Find where the given text appears and provide that cell's center as (X, Y) coordinate. 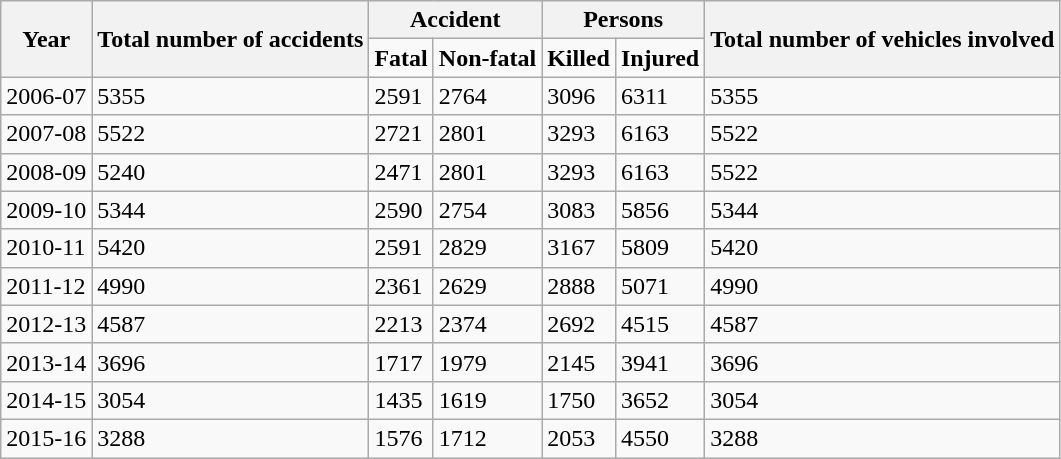
2721 (401, 134)
2011-12 (46, 286)
1750 (579, 400)
2053 (579, 438)
Total number of accidents (230, 39)
2145 (579, 362)
3941 (660, 362)
6311 (660, 96)
3083 (579, 210)
1435 (401, 400)
2888 (579, 286)
2361 (401, 286)
3652 (660, 400)
2007-08 (46, 134)
Year (46, 39)
5071 (660, 286)
2629 (487, 286)
5240 (230, 172)
Killed (579, 58)
1619 (487, 400)
Fatal (401, 58)
2006-07 (46, 96)
1979 (487, 362)
4515 (660, 324)
1576 (401, 438)
Accident (456, 20)
2010-11 (46, 248)
Total number of vehicles involved (882, 39)
2829 (487, 248)
2213 (401, 324)
1717 (401, 362)
2764 (487, 96)
2012-13 (46, 324)
3167 (579, 248)
2754 (487, 210)
2692 (579, 324)
2590 (401, 210)
Non-fatal (487, 58)
2374 (487, 324)
1712 (487, 438)
Injured (660, 58)
3096 (579, 96)
2015-16 (46, 438)
2009-10 (46, 210)
5856 (660, 210)
2471 (401, 172)
2008-09 (46, 172)
2013-14 (46, 362)
5809 (660, 248)
Persons (624, 20)
4550 (660, 438)
2014-15 (46, 400)
